Find where the given text appears and provide that cell's center as [x, y] coordinate. 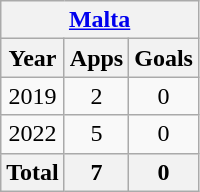
5 [96, 134]
Year [33, 58]
Apps [96, 58]
2019 [33, 96]
Total [33, 172]
7 [96, 172]
2022 [33, 134]
Goals [164, 58]
2 [96, 96]
Malta [100, 20]
